Locate the cell with the specified text and output its (x, y) center coordinate. 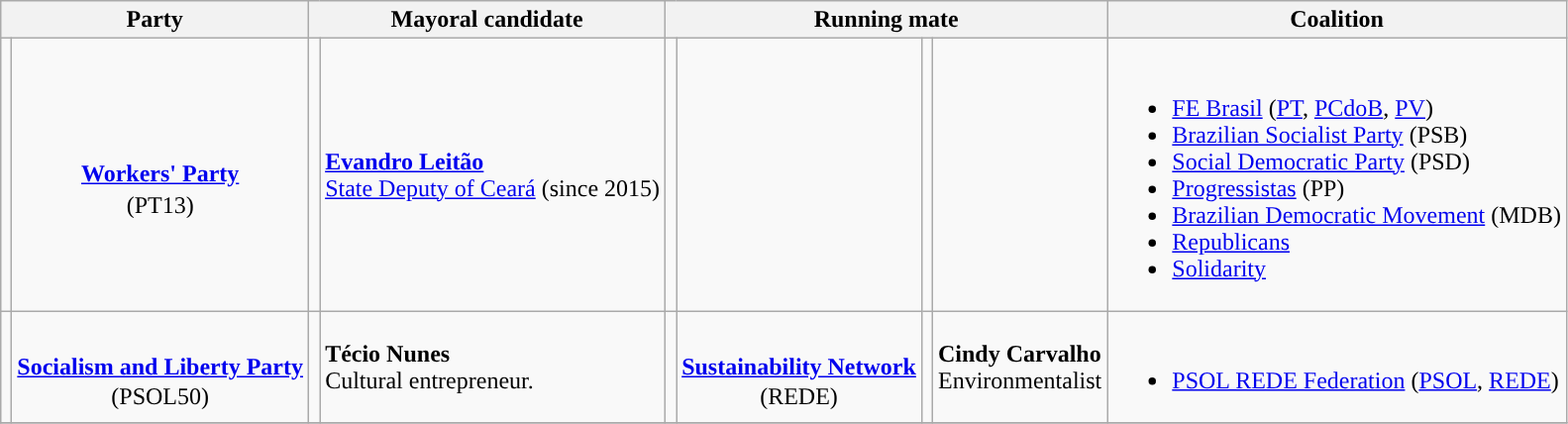
Party (155, 20)
PSOL REDE Federation (PSOL, REDE) (1337, 367)
Evandro LeitãoState Deputy of Ceará (since 2015) (493, 174)
Mayoral candidate (487, 20)
Técio NunesCultural entrepreneur. (493, 367)
Cindy CarvalhoEnvironmentalist (1019, 367)
Socialism and Liberty Party(PSOL50) (160, 367)
Running mate (887, 20)
Coalition (1337, 20)
Sustainability Network(REDE) (799, 367)
Workers' Party(PT13) (160, 174)
